Scan for the cell matching the given text and deliver its (x, y) coordinate at center. 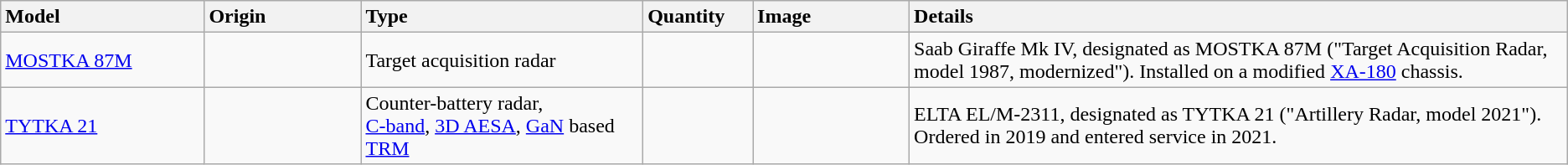
Quantity (699, 17)
Type (503, 17)
Counter-battery radar,C-band, 3D AESA, GaN based TRM (503, 126)
MOSTKA 87M (102, 60)
Details (1239, 17)
Model (102, 17)
Saab Giraffe Mk IV, designated as MOSTKA 87M ("Target Acquisition Radar, model 1987, modernized"). Installed on a modified XA-180 chassis. (1239, 60)
ELTA EL/M-2311, designated as TYTKA 21 ("Artillery Radar, model 2021"). Ordered in 2019 and entered service in 2021. (1239, 126)
Target acquisition radar (503, 60)
Image (831, 17)
Origin (283, 17)
TYTKA 21 (102, 126)
